Extract the (X, Y) coordinate from the center of the cell holding the provided text.  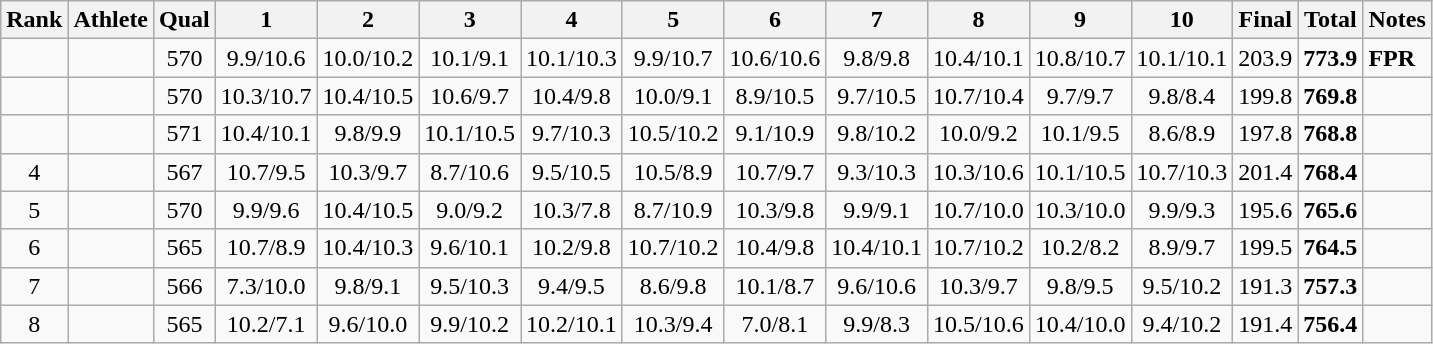
9.7/9.7 (1080, 96)
566 (185, 286)
9.4/9.5 (572, 286)
9.8/8.4 (1182, 96)
9.9/8.3 (877, 324)
10.3/9.4 (673, 324)
10.0/10.2 (368, 58)
10.1/10.3 (572, 58)
9.9/10.2 (470, 324)
10.0/9.2 (979, 134)
1 (266, 20)
9.5/10.3 (470, 286)
9.0/9.2 (470, 210)
10.3/10.6 (979, 172)
10.5/10.6 (979, 324)
10.7/8.9 (266, 248)
FPR (1397, 58)
10.7/10.0 (979, 210)
10.6/9.7 (470, 96)
9.9/9.1 (877, 210)
768.8 (1330, 134)
567 (185, 172)
2 (368, 20)
765.6 (1330, 210)
10.5/8.9 (673, 172)
Rank (34, 20)
9.8/9.8 (877, 58)
10.1/9.1 (470, 58)
195.6 (1266, 210)
768.4 (1330, 172)
9.7/10.5 (877, 96)
9.9/9.3 (1182, 210)
Notes (1397, 20)
7.3/10.0 (266, 286)
8.7/10.6 (470, 172)
10.1/8.7 (775, 286)
10.7/9.7 (775, 172)
3 (470, 20)
9.8/9.9 (368, 134)
764.5 (1330, 248)
10.7/10.3 (1182, 172)
Qual (185, 20)
199.8 (1266, 96)
9.8/10.2 (877, 134)
9.3/10.3 (877, 172)
10.2/8.2 (1080, 248)
Final (1266, 20)
8.6/8.9 (1182, 134)
10.3/9.8 (775, 210)
10.4/10.0 (1080, 324)
757.3 (1330, 286)
9.7/10.3 (572, 134)
8.7/10.9 (673, 210)
10.4/10.3 (368, 248)
197.8 (1266, 134)
8.6/9.8 (673, 286)
191.3 (1266, 286)
9.4/10.2 (1182, 324)
10.5/10.2 (673, 134)
9.8/9.5 (1080, 286)
10.3/10.7 (266, 96)
Total (1330, 20)
10.7/10.4 (979, 96)
199.5 (1266, 248)
Athlete (111, 20)
8.9/10.5 (775, 96)
10.2/10.1 (572, 324)
9.5/10.2 (1182, 286)
10.3/7.8 (572, 210)
10.3/10.0 (1080, 210)
9.9/10.7 (673, 58)
9.1/10.9 (775, 134)
10.8/10.7 (1080, 58)
773.9 (1330, 58)
8.9/9.7 (1182, 248)
9.6/10.1 (470, 248)
9 (1080, 20)
10.1/10.1 (1182, 58)
10.2/9.8 (572, 248)
10.2/7.1 (266, 324)
201.4 (1266, 172)
10.6/10.6 (775, 58)
756.4 (1330, 324)
191.4 (1266, 324)
9.8/9.1 (368, 286)
9.6/10.0 (368, 324)
9.9/9.6 (266, 210)
10.0/9.1 (673, 96)
769.8 (1330, 96)
203.9 (1266, 58)
10.1/9.5 (1080, 134)
10.7/9.5 (266, 172)
9.9/10.6 (266, 58)
571 (185, 134)
9.6/10.6 (877, 286)
10 (1182, 20)
7.0/8.1 (775, 324)
9.5/10.5 (572, 172)
